Search for the cell housing the specified text and yield its [X, Y] center coordinate. 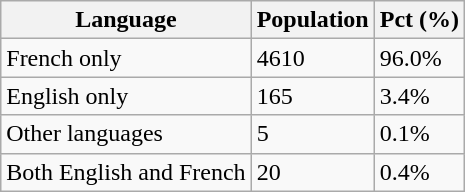
5 [312, 134]
French only [126, 58]
0.4% [419, 172]
Pct (%) [419, 20]
96.0% [419, 58]
0.1% [419, 134]
Population [312, 20]
3.4% [419, 96]
Language [126, 20]
Other languages [126, 134]
20 [312, 172]
4610 [312, 58]
English only [126, 96]
165 [312, 96]
Both English and French [126, 172]
